From the cell containing the given text, extract its center point as [X, Y] coordinate. 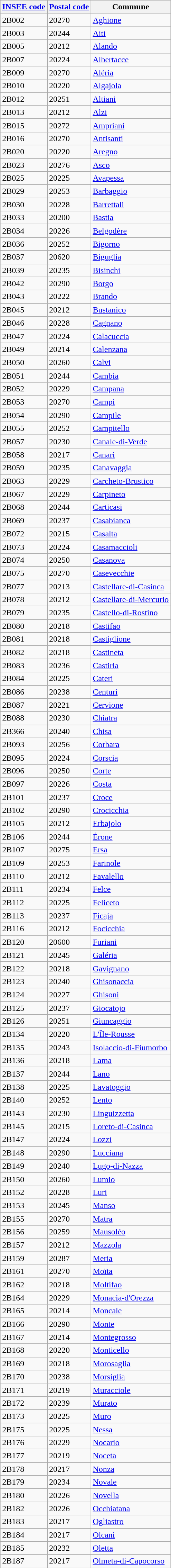
2B124 [24, 995]
Lano [131, 1074]
Corbara [131, 744]
Nonza [131, 1469]
2B177 [24, 1456]
2B084 [24, 679]
Morosaglia [131, 1363]
Moncale [131, 1311]
Carticasi [131, 507]
2B145 [24, 1126]
2B003 [24, 33]
Alando [131, 46]
2B135 [24, 1048]
20236 [69, 665]
Luri [131, 1192]
2B107 [24, 850]
Noceta [131, 1456]
2B170 [24, 1377]
2B081 [24, 639]
2B086 [24, 692]
20256 [69, 744]
2B075 [24, 573]
2B068 [24, 507]
Felce [131, 889]
2B005 [24, 46]
2B155 [24, 1218]
2B079 [24, 613]
Chiatra [131, 718]
20272 [69, 125]
2B010 [24, 86]
20243 [69, 1048]
Campi [131, 402]
Lento [131, 1100]
2B175 [24, 1430]
Calacuccia [131, 336]
Lumio [131, 1179]
Crocicchia [131, 810]
20227 [69, 995]
Mazzola [131, 1245]
Furiani [131, 942]
2B176 [24, 1443]
2B171 [24, 1390]
L'Île-Rousse [131, 1034]
2B179 [24, 1482]
Ghisoni [131, 995]
2B096 [24, 771]
Ampriani [131, 125]
2B033 [24, 218]
2B049 [24, 349]
2B136 [24, 1061]
Oletta [131, 1548]
2B149 [24, 1166]
2B073 [24, 547]
20213 [69, 587]
Érone [131, 837]
Brando [131, 297]
Giuncaggio [131, 1021]
Loreto-di-Casinca [131, 1126]
2B102 [24, 810]
Costa [131, 784]
Erbajolo [131, 824]
Castirla [131, 665]
Cateri [131, 679]
Corscia [131, 758]
2B052 [24, 389]
2B173 [24, 1416]
2B180 [24, 1495]
Belgodère [131, 231]
2B037 [24, 257]
2B134 [24, 1034]
Nessa [131, 1430]
Matra [131, 1218]
2B080 [24, 626]
2B013 [24, 112]
Castiglione [131, 639]
2B366 [24, 731]
Alzi [131, 112]
Manso [131, 1205]
Lugo-di-Nazza [131, 1166]
Calenzana [131, 349]
Lucciana [131, 1153]
2B053 [24, 402]
Barrettali [131, 205]
Meria [131, 1258]
Ghisonaccia [131, 981]
2B023 [24, 165]
Campile [131, 415]
2B161 [24, 1271]
Castello-di-Rostino [131, 613]
Favalello [131, 876]
Castineta [131, 652]
2B042 [24, 283]
Feliceto [131, 903]
2B020 [24, 152]
Occhiatana [131, 1508]
2B095 [24, 758]
Farinole [131, 863]
Lozzi [131, 1140]
Ogliastro [131, 1522]
Castellare-di-Mercurio [131, 600]
2B074 [24, 560]
2B058 [24, 455]
2B178 [24, 1469]
2B150 [24, 1179]
2B063 [24, 481]
Murato [131, 1403]
2B165 [24, 1311]
2B050 [24, 362]
Canari [131, 455]
Muracciole [131, 1390]
Croce [131, 797]
2B111 [24, 889]
2B182 [24, 1508]
2B088 [24, 718]
Biguglia [131, 257]
2B078 [24, 600]
2B051 [24, 375]
Campitello [131, 428]
Algajola [131, 86]
Olmeta-di-Capocorso [131, 1561]
20200 [69, 218]
2B169 [24, 1363]
Commune [131, 7]
2B162 [24, 1285]
Lavatoggio [131, 1087]
Aghione [131, 20]
2B077 [24, 587]
Antisanti [131, 138]
2B153 [24, 1205]
2B152 [24, 1192]
Bisinchi [131, 270]
20287 [69, 1258]
2B072 [24, 534]
2B002 [24, 20]
Casamaccioli [131, 547]
2B122 [24, 968]
2B172 [24, 1403]
Borgo [131, 283]
2B166 [24, 1324]
Aléria [131, 73]
2B105 [24, 824]
Calvi [131, 362]
Monte [131, 1324]
2B036 [24, 244]
Corte [131, 771]
Casevecchie [131, 573]
2B039 [24, 270]
2B016 [24, 138]
2B113 [24, 916]
2B097 [24, 784]
Casabianca [131, 520]
20239 [69, 1403]
2B168 [24, 1350]
2B054 [24, 415]
2B138 [24, 1087]
20276 [69, 165]
20620 [69, 257]
Bigorno [131, 244]
Postal code [69, 7]
2B067 [24, 494]
Carpineto [131, 494]
2B109 [24, 863]
2B043 [24, 297]
2B184 [24, 1535]
2B045 [24, 310]
Novella [131, 1495]
INSEE code [24, 7]
Altiani [131, 99]
2B183 [24, 1522]
Moltifao [131, 1285]
Centuri [131, 692]
2B047 [24, 336]
2B140 [24, 1100]
2B121 [24, 955]
2B120 [24, 942]
Mausoléo [131, 1232]
2B059 [24, 468]
Barbaggio [131, 191]
2B069 [24, 520]
2B101 [24, 797]
2B110 [24, 876]
Monacia-d'Orezza [131, 1298]
2B116 [24, 929]
Cervione [131, 705]
Gavignano [131, 968]
Casanova [131, 560]
20232 [69, 1548]
2B156 [24, 1232]
Castifao [131, 626]
Ersa [131, 850]
Chisa [131, 731]
Montegrosso [131, 1337]
2B082 [24, 652]
20222 [69, 297]
2B007 [24, 60]
2B157 [24, 1245]
2B012 [24, 99]
Cambia [131, 375]
Albertacce [131, 60]
2B055 [24, 428]
20259 [69, 1232]
2B159 [24, 1258]
Asco [131, 165]
2B143 [24, 1113]
Canavaggia [131, 468]
Bastia [131, 218]
2B083 [24, 665]
Avapessa [131, 178]
2B046 [24, 323]
2B125 [24, 1008]
2B185 [24, 1548]
Olcani [131, 1535]
2B030 [24, 205]
Isolaccio-di-Fiumorbo [131, 1048]
2B187 [24, 1561]
2B093 [24, 744]
2B009 [24, 73]
Monticello [131, 1350]
2B057 [24, 442]
Giocatojo [131, 1008]
2B015 [24, 125]
Campana [131, 389]
2B164 [24, 1298]
2B123 [24, 981]
2B106 [24, 837]
Bustanico [131, 310]
2B034 [24, 231]
Morsiglia [131, 1377]
2B029 [24, 191]
2B126 [24, 1021]
2B147 [24, 1140]
Casalta [131, 534]
2B112 [24, 903]
20600 [69, 942]
Galéria [131, 955]
Aregno [131, 152]
Nocario [131, 1443]
20221 [69, 705]
2B087 [24, 705]
Linguizzetta [131, 1113]
Novale [131, 1482]
20275 [69, 850]
Carcheto-Brustico [131, 481]
2B167 [24, 1337]
Castellare-di-Casinca [131, 587]
Aiti [131, 33]
2B148 [24, 1153]
Ficaja [131, 916]
Moïta [131, 1271]
Muro [131, 1416]
Cagnano [131, 323]
Lama [131, 1061]
2B025 [24, 178]
Focicchia [131, 929]
Canale-di-Verde [131, 442]
2B137 [24, 1074]
